Capture the cell that displays the provided text and extract its [X, Y] central coordinate. 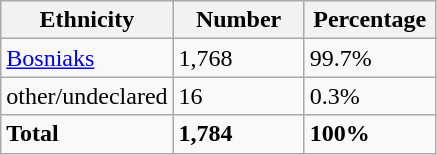
99.7% [370, 58]
other/undeclared [87, 96]
Ethnicity [87, 20]
1,784 [238, 134]
0.3% [370, 96]
Total [87, 134]
1,768 [238, 58]
Number [238, 20]
Percentage [370, 20]
Bosniaks [87, 58]
16 [238, 96]
100% [370, 134]
